Capture the cell that displays the provided text and extract its [x, y] central coordinate. 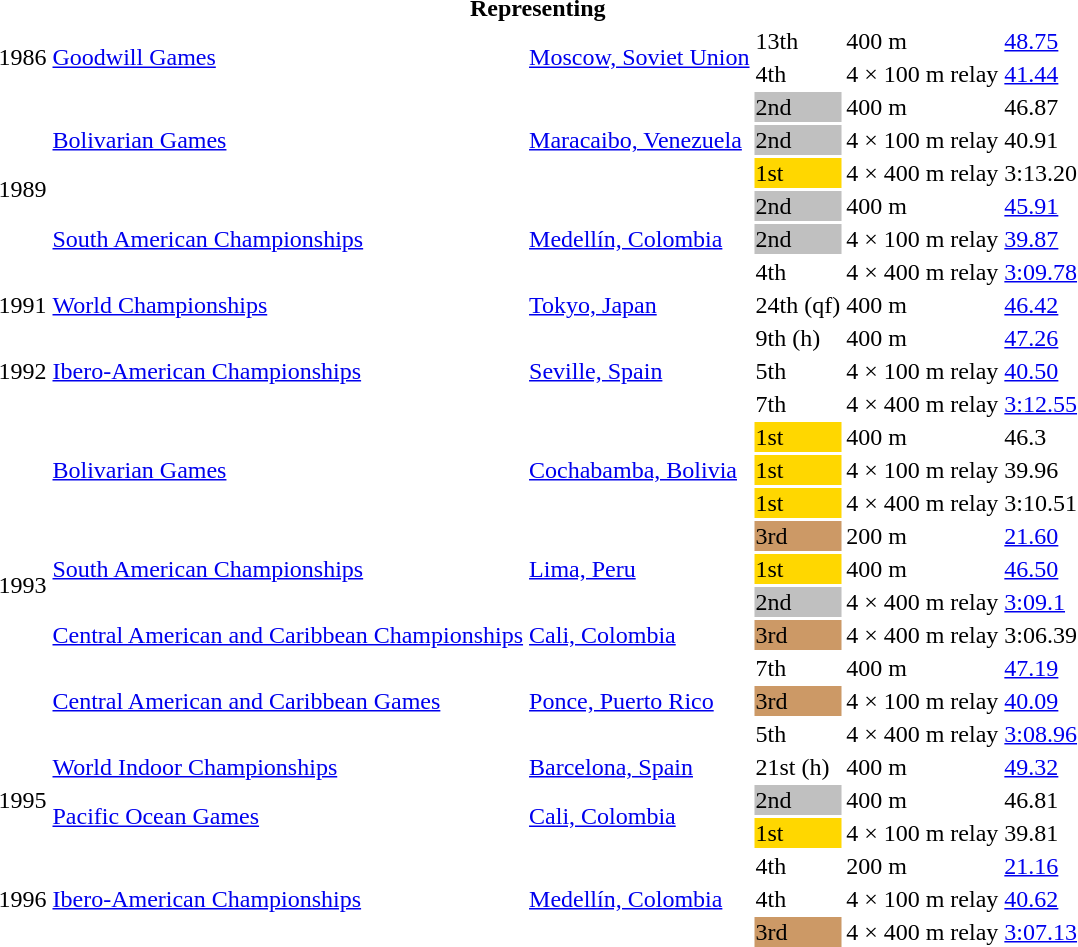
Seville, Spain [640, 371]
Ponce, Puerto Rico [640, 701]
Cochabamba, Bolivia [640, 470]
24th (qf) [798, 305]
Maracaibo, Venezuela [640, 140]
World Championships [288, 305]
Barcelona, Spain [640, 767]
Goodwill Games [288, 58]
9th (h) [798, 338]
21st (h) [798, 767]
Central American and Caribbean Championships [288, 635]
Pacific Ocean Games [288, 816]
Tokyo, Japan [640, 305]
Central American and Caribbean Games [288, 701]
13th [798, 41]
Lima, Peru [640, 569]
Moscow, Soviet Union [640, 58]
World Indoor Championships [288, 767]
